Extract the [x, y] coordinate from the center of the cell holding the provided text.  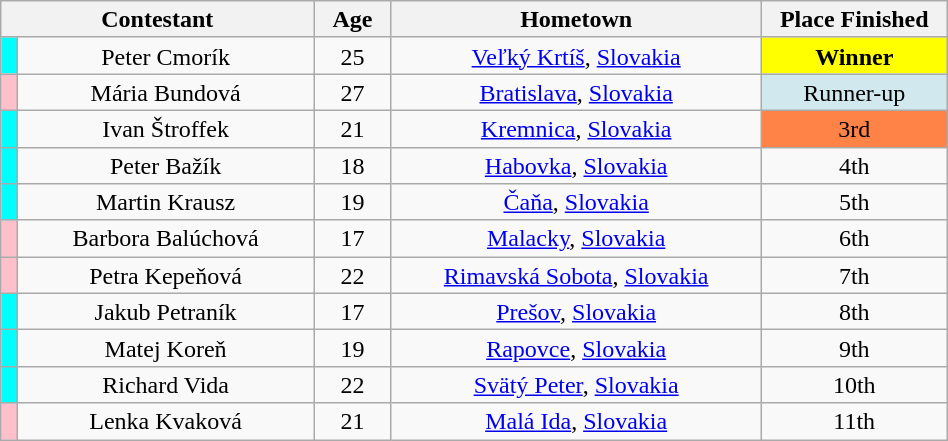
6th [854, 238]
Barbora Balúchová [165, 238]
10th [854, 384]
5th [854, 202]
Čaňa, Slovakia [576, 202]
Contestant [158, 20]
Rimavská Sobota, Slovakia [576, 276]
Place Finished [854, 20]
Prešov, Slovakia [576, 312]
25 [352, 56]
Svätý Peter, Slovakia [576, 384]
Winner [854, 56]
Ivan Štroffek [165, 128]
Veľký Krtíš, Slovakia [576, 56]
Malá Ida, Slovakia [576, 422]
3rd [854, 128]
Kremnica, Slovakia [576, 128]
Martin Krausz [165, 202]
8th [854, 312]
11th [854, 422]
Lenka Kvaková [165, 422]
Runner-up [854, 92]
Mária Bundová [165, 92]
Hometown [576, 20]
4th [854, 166]
Rapovce, Slovakia [576, 348]
Jakub Petraník [165, 312]
27 [352, 92]
Bratislava, Slovakia [576, 92]
Habovka, Slovakia [576, 166]
Peter Bažík [165, 166]
Matej Koreň [165, 348]
9th [854, 348]
18 [352, 166]
Age [352, 20]
Peter Cmorík [165, 56]
Petra Kepeňová [165, 276]
Malacky, Slovakia [576, 238]
Richard Vida [165, 384]
7th [854, 276]
